Return [X, Y] of the center of cell containing provided text 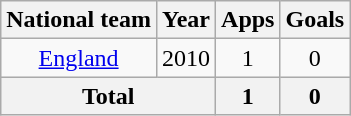
National team [79, 20]
Apps [248, 20]
Year [186, 20]
Goals [315, 20]
Total [108, 96]
2010 [186, 58]
England [79, 58]
